Capture the cell that displays the provided text and extract its [x, y] central coordinate. 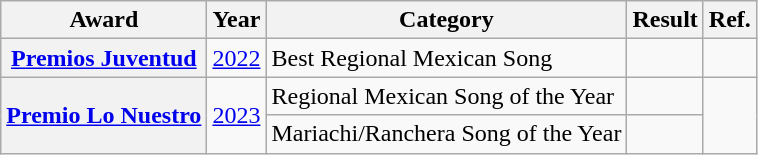
Ref. [730, 20]
2023 [236, 115]
Result [665, 20]
Mariachi/Ranchera Song of the Year [446, 134]
Award [104, 20]
Best Regional Mexican Song [446, 58]
Premio Lo Nuestro [104, 115]
Premios Juventud [104, 58]
Regional Mexican Song of the Year [446, 96]
Category [446, 20]
Year [236, 20]
2022 [236, 58]
